Provide the [X, Y] coordinate of the cell's center where the given text is located.  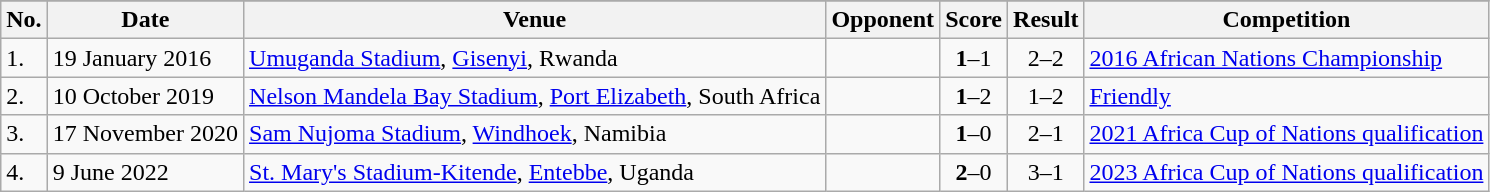
1–0 [974, 134]
2. [24, 96]
2023 Africa Cup of Nations qualification [1286, 172]
No. [24, 20]
10 October 2019 [145, 96]
3–1 [1046, 172]
3. [24, 134]
19 January 2016 [145, 58]
2–0 [974, 172]
Opponent [883, 20]
1. [24, 58]
Sam Nujoma Stadium, Windhoek, Namibia [535, 134]
Result [1046, 20]
Venue [535, 20]
St. Mary's Stadium-Kitende, Entebbe, Uganda [535, 172]
17 November 2020 [145, 134]
Umuganda Stadium, Gisenyi, Rwanda [535, 58]
2–1 [1046, 134]
Competition [1286, 20]
1–1 [974, 58]
4. [24, 172]
Nelson Mandela Bay Stadium, Port Elizabeth, South Africa [535, 96]
2021 Africa Cup of Nations qualification [1286, 134]
Date [145, 20]
2–2 [1046, 58]
Friendly [1286, 96]
9 June 2022 [145, 172]
Score [974, 20]
2016 African Nations Championship [1286, 58]
